Locate the cell with the specified text and output its [x, y] center coordinate. 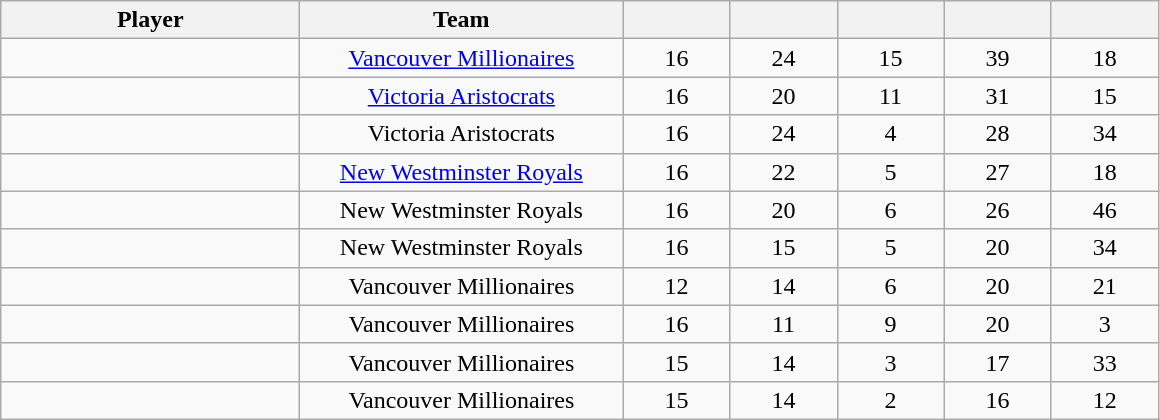
Player [150, 20]
33 [1104, 362]
31 [998, 96]
26 [998, 210]
21 [1104, 286]
28 [998, 134]
4 [890, 134]
22 [784, 172]
9 [890, 324]
27 [998, 172]
39 [998, 58]
17 [998, 362]
46 [1104, 210]
Team [462, 20]
2 [890, 400]
